Capture the cell that displays the provided text and extract its (X, Y) central coordinate. 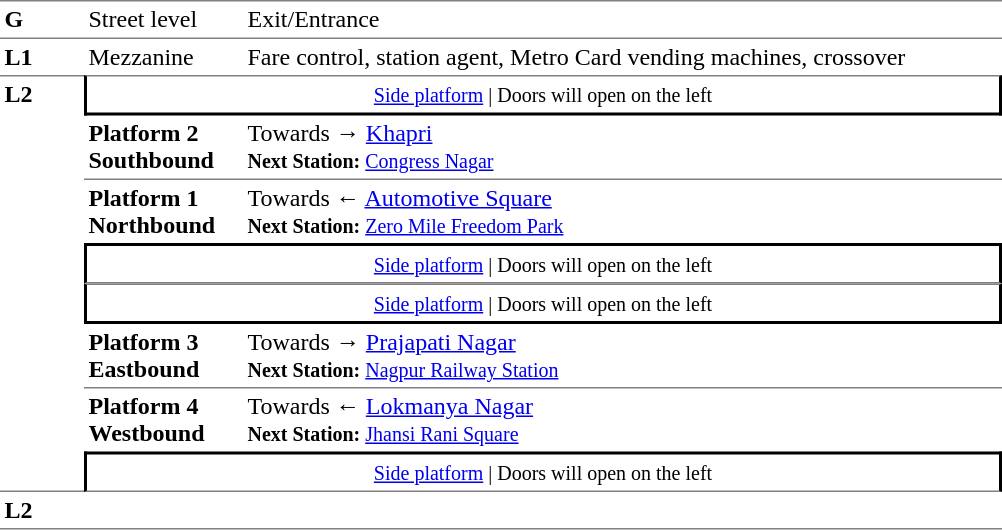
G (42, 20)
Exit/Entrance (622, 20)
Towards ← Lokmanya NagarNext Station: Jhansi Rani Square (622, 420)
Towards → Prajapati NagarNext Station: Nagpur Railway Station (622, 356)
L1 (42, 57)
Fare control, station agent, Metro Card vending machines, crossover (622, 57)
Platform 2Southbound (164, 148)
Platform 4Westbound (164, 420)
Mezzanine (164, 57)
Towards ← Automotive SquareNext Station: Zero Mile Freedom Park (622, 212)
Platform 1Northbound (164, 212)
Platform 3Eastbound (164, 356)
Towards → KhapriNext Station: Congress Nagar (622, 148)
Street level (164, 20)
